Extract the (X, Y) coordinate from the center of the cell holding the provided text.  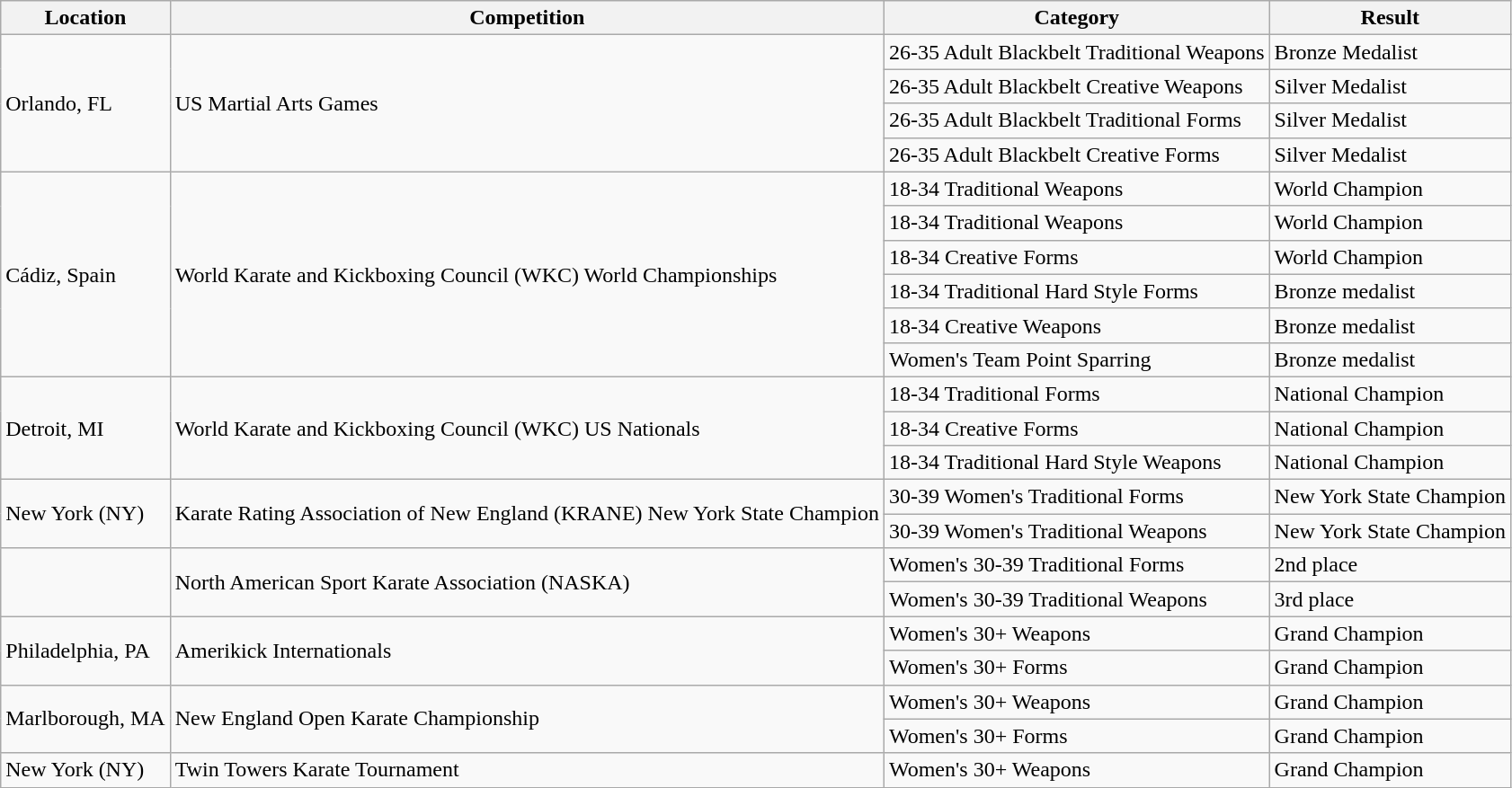
Orlando, FL (85, 103)
New England Open Karate Championship (527, 719)
26-35 Adult Blackbelt Creative Forms (1077, 155)
Location (85, 18)
Cádiz, Spain (85, 274)
Karate Rating Association of New England (KRANE) New York State Champion (527, 514)
18-34 Creative Weapons (1077, 325)
26-35 Adult Blackbelt Traditional Weapons (1077, 52)
North American Sport Karate Association (NASKA) (527, 582)
2nd place (1390, 565)
Twin Towers Karate Tournament (527, 770)
Result (1390, 18)
Competition (527, 18)
Amerikick Internationals (527, 651)
Women's Team Point Sparring (1077, 359)
Bronze Medalist (1390, 52)
Marlborough, MA (85, 719)
US Martial Arts Games (527, 103)
26-35 Adult Blackbelt Traditional Forms (1077, 120)
Category (1077, 18)
Women's 30-39 Traditional Weapons (1077, 599)
World Karate and Kickboxing Council (WKC) US Nationals (527, 428)
3rd place (1390, 599)
26-35 Adult Blackbelt Creative Weapons (1077, 86)
Women's 30-39 Traditional Forms (1077, 565)
30-39 Women's Traditional Forms (1077, 497)
18-34 Traditional Hard Style Weapons (1077, 463)
World Karate and Kickboxing Council (WKC) World Championships (527, 274)
30-39 Women's Traditional Weapons (1077, 531)
Detroit, MI (85, 428)
18-34 Traditional Hard Style Forms (1077, 291)
18-34 Traditional Forms (1077, 394)
Philadelphia, PA (85, 651)
